Search for the cell housing the specified text and yield its [X, Y] center coordinate. 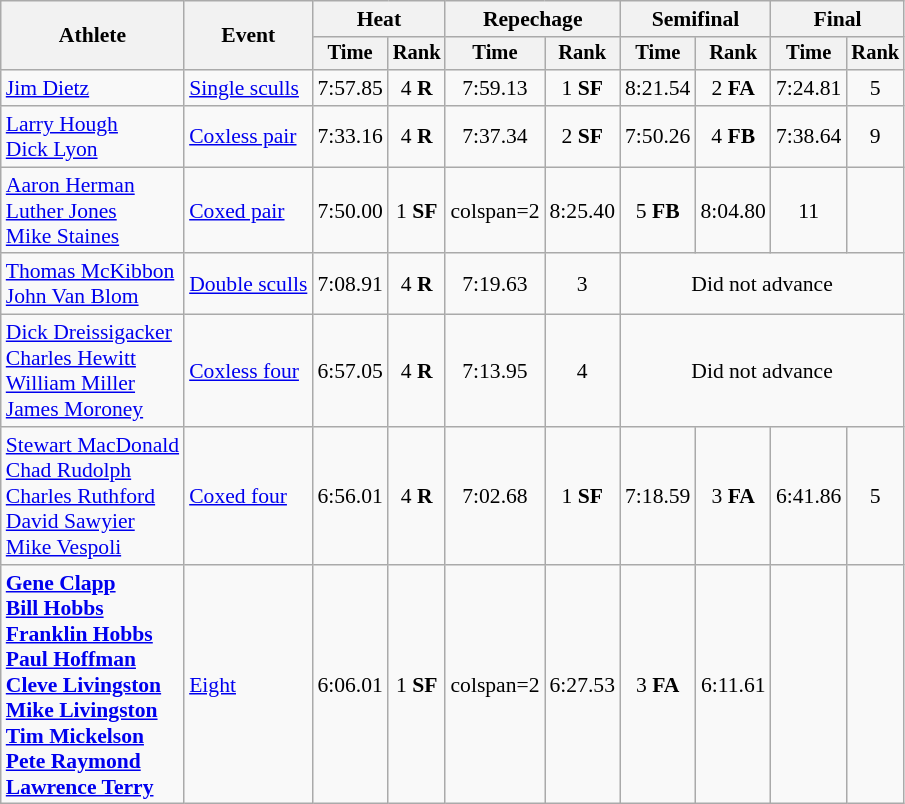
Double sculls [248, 284]
11 [808, 210]
Coxless four [248, 371]
Dick DreissigackerCharles HewittWilliam MillerJames Moroney [92, 371]
7:19.63 [494, 284]
Event [248, 36]
Jim Dietz [92, 88]
8:25.40 [582, 210]
4 [582, 371]
5 FB [658, 210]
7:13.95 [494, 371]
Thomas McKibbonJohn Van Blom [92, 284]
7:02.68 [494, 496]
7:38.64 [808, 136]
7:57.85 [350, 88]
7:37.34 [494, 136]
3 FA [732, 496]
Final [838, 19]
colspan=2 [494, 210]
Semifinal [696, 19]
Larry HoughDick Lyon [92, 136]
7:33.16 [350, 136]
2 SF [582, 136]
8:04.80 [732, 210]
6:56.01 [350, 496]
Repechage [532, 19]
Athlete [92, 36]
7:08.91 [350, 284]
Single sculls [248, 88]
Coxless pair [248, 136]
7:18.59 [658, 496]
7:59.13 [494, 88]
4 FB [732, 136]
9 [875, 136]
3 [582, 284]
7:50.26 [658, 136]
7:50.00 [350, 210]
6:57.05 [350, 371]
2 FA [732, 88]
7:24.81 [808, 88]
6:41.86 [808, 496]
8:21.54 [658, 88]
Coxed pair [248, 210]
Coxed four [248, 496]
Aaron HermanLuther JonesMike Staines [92, 210]
Stewart MacDonaldChad RudolphCharles RuthfordDavid SawyierMike Vespoli [92, 496]
Heat [378, 19]
